From the cell containing the given text, extract its center point as (X, Y) coordinate. 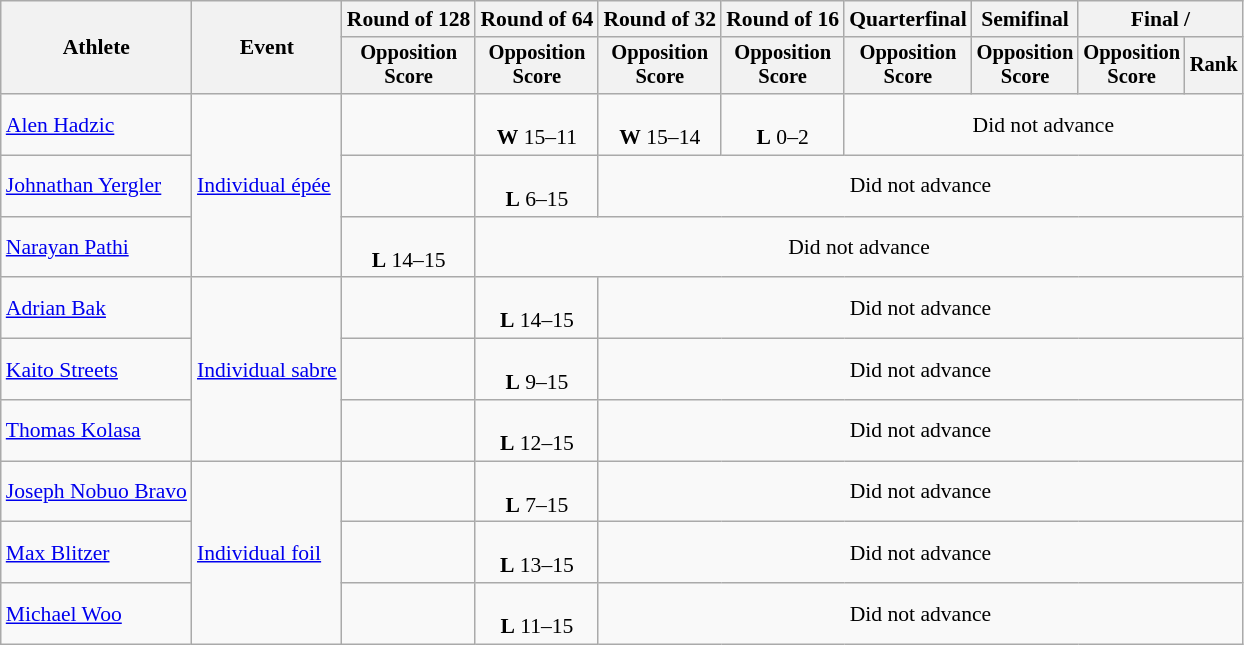
Quarterfinal (908, 19)
Athlete (96, 48)
Individual foil (267, 552)
Rank (1214, 66)
L 7–15 (536, 492)
L 9–15 (536, 370)
Event (267, 48)
Round of 16 (782, 19)
Narayan Pathi (96, 248)
Adrian Bak (96, 308)
L 11–15 (536, 614)
Round of 64 (536, 19)
Max Blitzer (96, 552)
Joseph Nobuo Bravo (96, 492)
Semifinal (1026, 19)
L 12–15 (536, 430)
W 15–11 (536, 124)
Kaito Streets (96, 370)
Michael Woo (96, 614)
Round of 32 (660, 19)
Individual sabre (267, 370)
Thomas Kolasa (96, 430)
Alen Hadzic (96, 124)
L 6–15 (536, 186)
W 15–14 (660, 124)
L 0–2 (782, 124)
Final / (1160, 19)
Johnathan Yergler (96, 186)
Individual épée (267, 186)
L 13–15 (536, 552)
Round of 128 (409, 19)
